Find where the given text appears and provide that cell's center as [X, Y] coordinate. 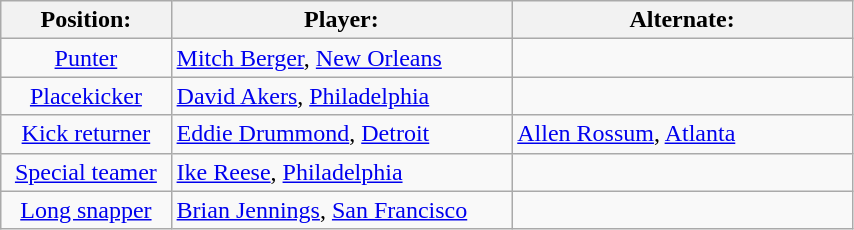
Brian Jennings, San Francisco [342, 210]
Eddie Drummond, Detroit [342, 134]
Punter [86, 58]
Allen Rossum, Atlanta [682, 134]
David Akers, Philadelphia [342, 96]
Long snapper [86, 210]
Placekicker [86, 96]
Ike Reese, Philadelphia [342, 172]
Alternate: [682, 20]
Kick returner [86, 134]
Position: [86, 20]
Special teamer [86, 172]
Mitch Berger, New Orleans [342, 58]
Player: [342, 20]
